Detect which cell encompasses the target text, then output its [x, y] center coordinate. 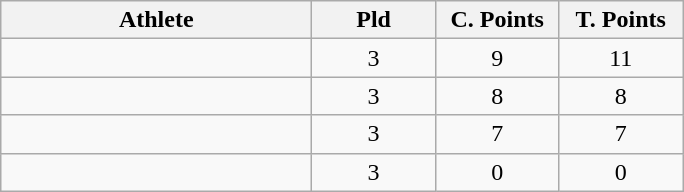
T. Points [621, 20]
9 [497, 58]
Athlete [156, 20]
Pld [374, 20]
11 [621, 58]
C. Points [497, 20]
